Provide the (X, Y) coordinate of the cell's center where the given text is located.  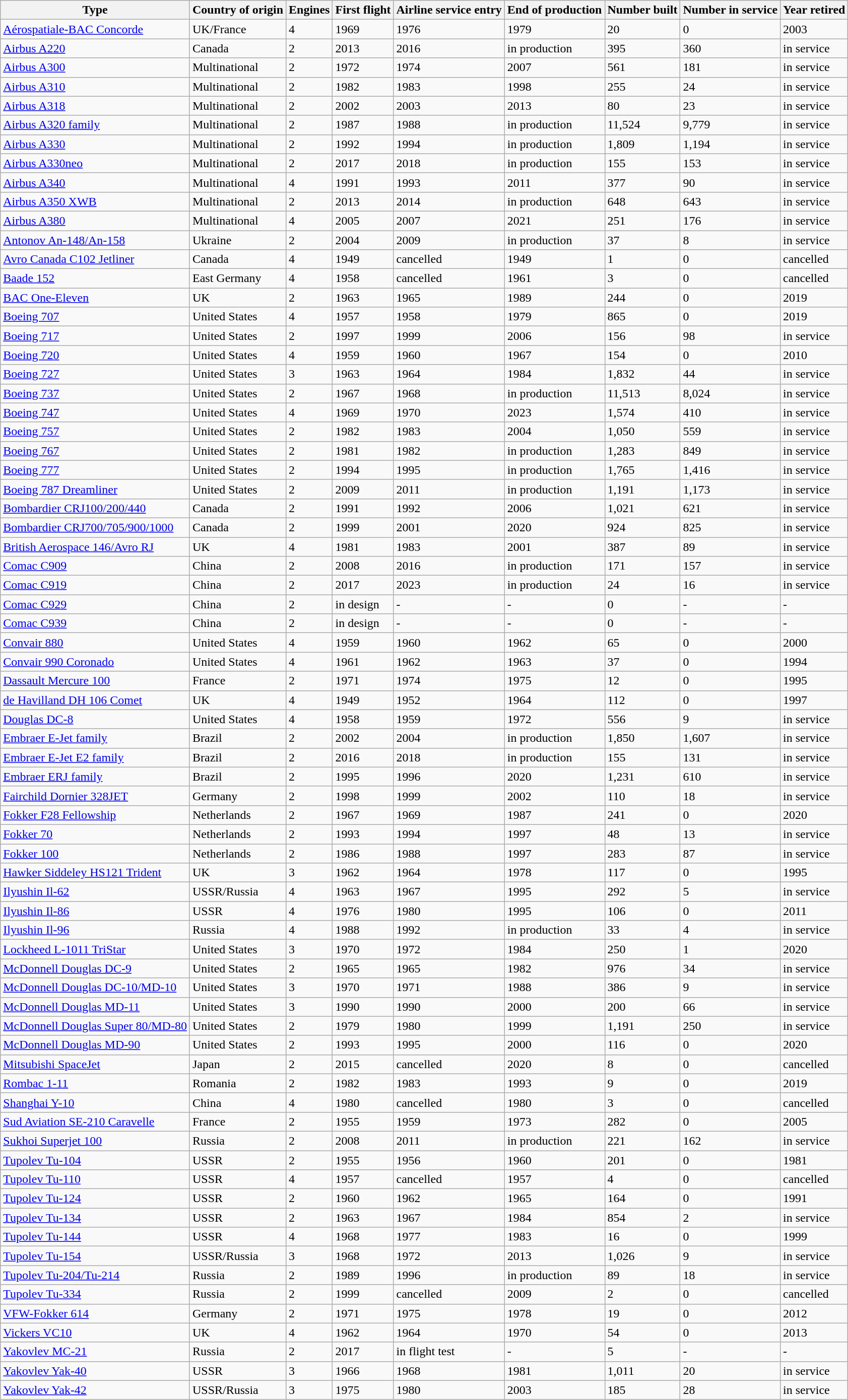
Aérospatiale-BAC Concorde (95, 29)
Boeing 787 Dreamliner (95, 489)
1,194 (731, 144)
1,765 (642, 470)
171 (642, 566)
1977 (449, 1237)
Fokker 100 (95, 854)
Sukhoi Superjet 100 (95, 1141)
in flight test (449, 1352)
181 (731, 67)
255 (642, 87)
Type (95, 10)
87 (731, 854)
117 (642, 873)
Yakovlev MC-21 (95, 1352)
201 (642, 1160)
Number built (642, 10)
1,607 (731, 738)
410 (731, 412)
106 (642, 911)
McDonnell Douglas MD-11 (95, 1007)
Tupolev Tu-204/Tu-214 (95, 1275)
Comac C919 (95, 585)
Dassault Mercure 100 (95, 681)
65 (642, 643)
610 (731, 777)
Douglas DC-8 (95, 719)
Ukraine (238, 240)
Boeing 757 (95, 432)
McDonnell Douglas MD-90 (95, 1045)
360 (731, 48)
Engines (309, 10)
2014 (449, 201)
1,416 (731, 470)
33 (642, 930)
2015 (363, 1064)
1,026 (642, 1256)
176 (731, 221)
Fokker 70 (95, 834)
Airbus A220 (95, 48)
283 (642, 854)
643 (731, 201)
Airbus A318 (95, 106)
Airline service entry (449, 10)
1,809 (642, 144)
116 (642, 1045)
865 (642, 317)
Boeing 707 (95, 317)
1956 (449, 1160)
854 (642, 1218)
Tupolev Tu-124 (95, 1199)
Fairchild Dornier 328JET (95, 796)
Airbus A330neo (95, 163)
VFW-Fokker 614 (95, 1313)
1952 (449, 700)
Ilyushin Il-86 (95, 911)
377 (642, 182)
387 (642, 546)
1,173 (731, 489)
251 (642, 221)
282 (642, 1122)
162 (731, 1141)
Comac C939 (95, 623)
44 (731, 374)
Mitsubishi SpaceJet (95, 1064)
BAC One-Eleven (95, 298)
110 (642, 796)
98 (731, 336)
1,050 (642, 432)
1966 (363, 1371)
Vickers VC10 (95, 1333)
Airbus A380 (95, 221)
Embraer ERJ family (95, 777)
East Germany (238, 278)
Airbus A330 (95, 144)
UK/France (238, 29)
de Havilland DH 106 Comet (95, 700)
Comac C929 (95, 604)
154 (642, 355)
Fokker F28 Fellowship (95, 815)
12 (642, 681)
19 (642, 1313)
559 (731, 432)
1,850 (642, 738)
221 (642, 1141)
13 (731, 834)
Convair 880 (95, 643)
Ilyushin Il-96 (95, 930)
112 (642, 700)
1,231 (642, 777)
Tupolev Tu-104 (95, 1160)
1986 (363, 854)
Tupolev Tu-154 (95, 1256)
1,832 (642, 374)
Yakovlev Yak-40 (95, 1371)
164 (642, 1199)
Tupolev Tu-110 (95, 1179)
Shanghai Y-10 (95, 1102)
First flight (363, 10)
200 (642, 1007)
Boeing 737 (95, 393)
8,024 (731, 393)
157 (731, 566)
1,283 (642, 451)
Tupolev Tu-144 (95, 1237)
1,011 (642, 1371)
Year retired (814, 10)
Tupolev Tu-334 (95, 1294)
Avro Canada C102 Jetliner (95, 259)
185 (642, 1390)
McDonnell Douglas Super 80/MD-80 (95, 1026)
2021 (554, 221)
153 (731, 163)
11,513 (642, 393)
1,021 (642, 508)
Boeing 747 (95, 412)
849 (731, 451)
Boeing 720 (95, 355)
131 (731, 757)
241 (642, 815)
9,779 (731, 125)
Sud Aviation SE-210 Caravelle (95, 1122)
End of production (554, 10)
556 (642, 719)
Bombardier CRJ700/705/900/1000 (95, 527)
244 (642, 298)
1973 (554, 1122)
648 (642, 201)
Baade 152 (95, 278)
28 (731, 1390)
2012 (814, 1313)
Embraer E-Jet E2 family (95, 757)
825 (731, 527)
80 (642, 106)
2010 (814, 355)
Rombac 1-11 (95, 1083)
156 (642, 336)
Number in service (731, 10)
Bombardier CRJ100/200/440 (95, 508)
Boeing 727 (95, 374)
976 (642, 968)
Tupolev Tu-134 (95, 1218)
Hawker Siddeley HS121 Trident (95, 873)
Lockheed L-1011 TriStar (95, 949)
90 (731, 182)
McDonnell Douglas DC-9 (95, 968)
British Aerospace 146/Avro RJ (95, 546)
Country of origin (238, 10)
34 (731, 968)
Boeing 777 (95, 470)
54 (642, 1333)
66 (731, 1007)
1,574 (642, 412)
Airbus A350 XWB (95, 201)
Japan (238, 1064)
Convair 990 Coronado (95, 662)
924 (642, 527)
Comac C909 (95, 566)
292 (642, 892)
McDonnell Douglas DC-10/MD-10 (95, 988)
11,524 (642, 125)
Boeing 767 (95, 451)
Yakovlev Yak-42 (95, 1390)
561 (642, 67)
621 (731, 508)
Romania (238, 1083)
48 (642, 834)
395 (642, 48)
23 (731, 106)
Antonov An-148/An-158 (95, 240)
Ilyushin Il-62 (95, 892)
386 (642, 988)
Boeing 717 (95, 336)
Airbus A320 family (95, 125)
Airbus A310 (95, 87)
Embraer E-Jet family (95, 738)
Airbus A300 (95, 67)
Airbus A340 (95, 182)
